Pinpoint the cell where the given text exists, returning its [x, y] midpoint coordinate. 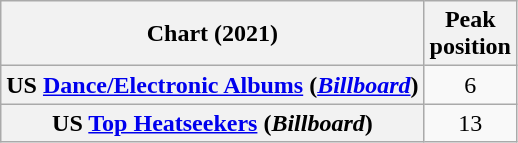
13 [470, 123]
Peakposition [470, 34]
US Top Heatseekers (Billboard) [212, 123]
US Dance/Electronic Albums (Billboard) [212, 85]
6 [470, 85]
Chart (2021) [212, 34]
